Capture the cell that displays the provided text and extract its (X, Y) central coordinate. 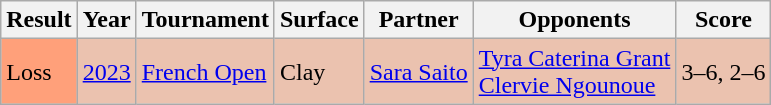
Opponents (574, 20)
Score (724, 20)
Tyra Caterina Grant Clervie Ngounoue (574, 72)
Sara Saito (418, 72)
2023 (106, 72)
Loss (39, 72)
Partner (418, 20)
3–6, 2–6 (724, 72)
Surface (319, 20)
Clay (319, 72)
Result (39, 20)
Tournament (205, 20)
French Open (205, 72)
Year (106, 20)
